Return (x, y) of the center of cell containing provided text 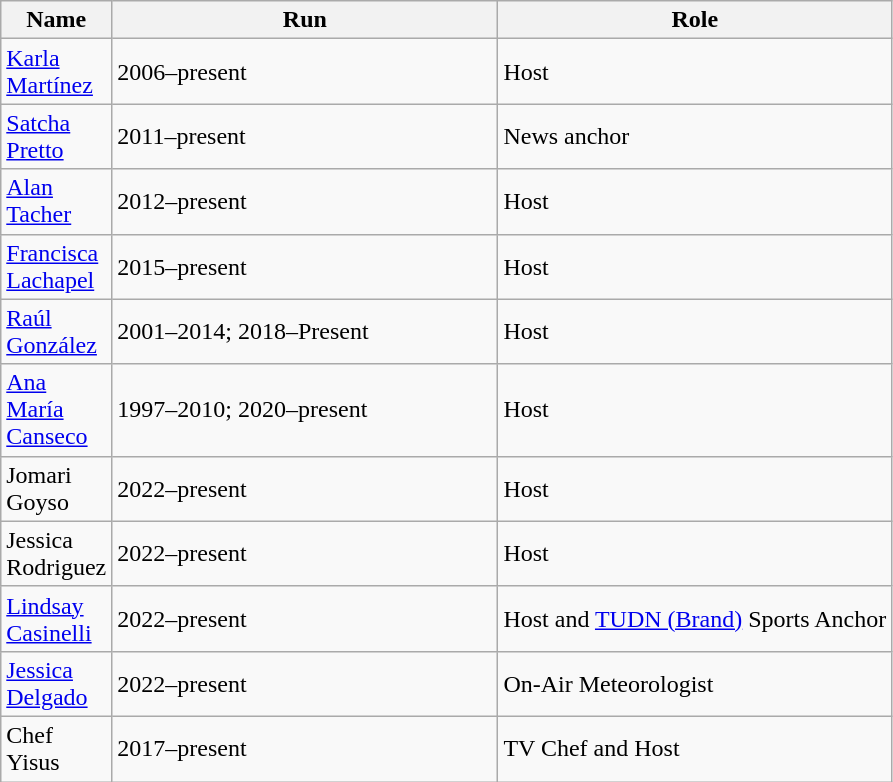
Karla Martínez (56, 72)
Raúl González (56, 332)
2012–present (305, 202)
TV Chef and Host (695, 748)
Ana María Canseco (56, 410)
Jessica Delgado (56, 684)
2006–present (305, 72)
Jomari Goyso (56, 488)
Jessica Rodriguez (56, 554)
Satcha Pretto (56, 136)
2017–present (305, 748)
Francisca Lachapel (56, 266)
2011–present (305, 136)
Name (56, 20)
Lindsay Casinelli (56, 618)
Host and TUDN (Brand) Sports Anchor (695, 618)
Run (305, 20)
News anchor (695, 136)
2015–present (305, 266)
Role (695, 20)
Alan Tacher (56, 202)
2001–2014; 2018–Present (305, 332)
On-Air Meteorologist (695, 684)
1997–2010; 2020–present (305, 410)
Chef Yisus (56, 748)
